Return (X, Y) of the center of cell containing provided text 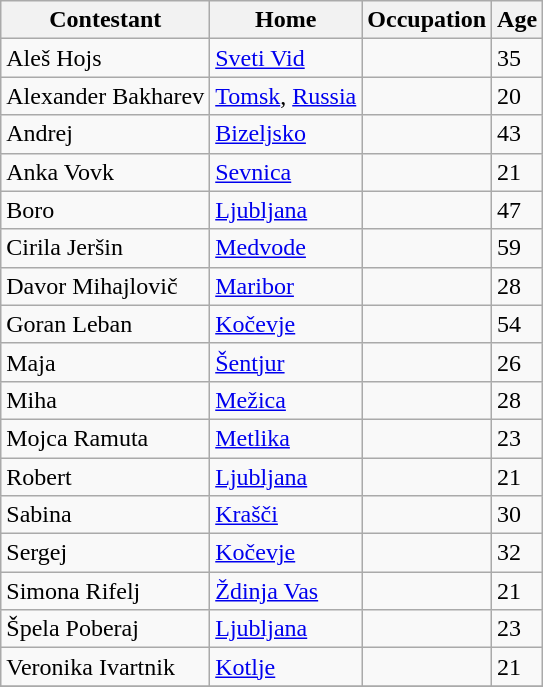
Mežica (286, 400)
35 (518, 58)
43 (518, 134)
26 (518, 362)
Davor Mihajlovič (106, 286)
Kotlje (286, 667)
Anka Vovk (106, 172)
Alexander Bakharev (106, 96)
Sveti Vid (286, 58)
32 (518, 553)
Andrej (106, 134)
Contestant (106, 20)
Boro (106, 210)
Miha (106, 400)
30 (518, 515)
Veronika Ivartnik (106, 667)
Tomsk, Russia (286, 96)
Occupation (427, 20)
Šentjur (286, 362)
20 (518, 96)
Maribor (286, 286)
Sergej (106, 553)
Aleš Hojs (106, 58)
Simona Rifelj (106, 591)
59 (518, 248)
Krašči (286, 515)
Špela Poberaj (106, 629)
Mojca Ramuta (106, 438)
Robert (106, 477)
Goran Leban (106, 324)
Bizeljsko (286, 134)
Ždinja Vas (286, 591)
Medvode (286, 248)
Age (518, 20)
54 (518, 324)
Sevnica (286, 172)
47 (518, 210)
Metlika (286, 438)
Maja (106, 362)
Sabina (106, 515)
Cirila Jeršin (106, 248)
Home (286, 20)
